Return [x, y] of the center of cell containing provided text 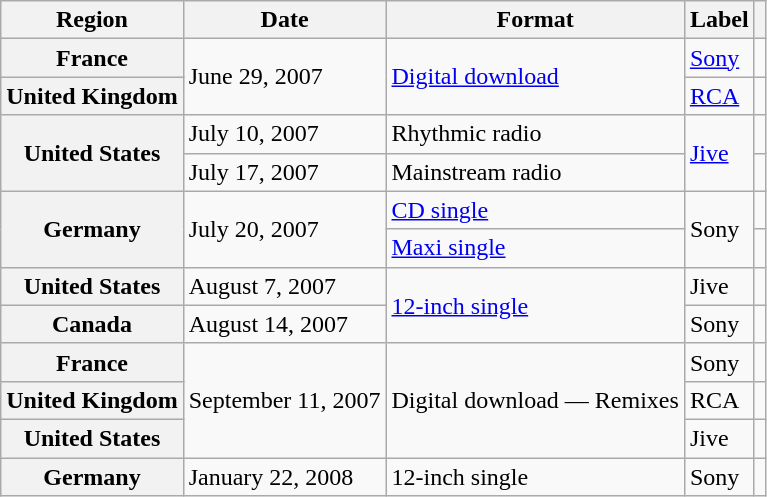
August 14, 2007 [284, 324]
Digital download — Remixes [535, 400]
Date [284, 20]
July 20, 2007 [284, 229]
January 22, 2008 [284, 477]
August 7, 2007 [284, 286]
Digital download [535, 77]
Label [719, 20]
September 11, 2007 [284, 400]
July 10, 2007 [284, 134]
Maxi single [535, 248]
July 17, 2007 [284, 172]
Canada [92, 324]
June 29, 2007 [284, 77]
Rhythmic radio [535, 134]
CD single [535, 210]
Mainstream radio [535, 172]
Region [92, 20]
Format [535, 20]
